Provide the (x, y) coordinate of the cell's center where the given text is located.  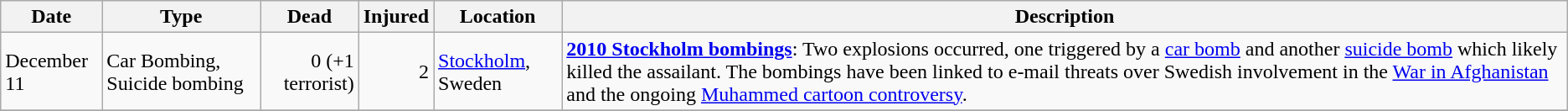
Dead (310, 17)
Description (1065, 17)
Location (498, 17)
Stockholm, Sweden (498, 71)
Injured (395, 17)
Type (181, 17)
Car Bombing, Suicide bombing (181, 71)
December 11 (52, 71)
0 (+1 terrorist) (310, 71)
2 (395, 71)
Date (52, 17)
